Find where the given text appears and provide that cell's center as (x, y) coordinate. 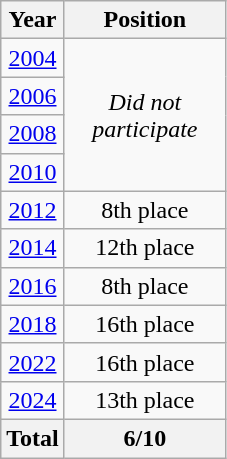
Did not participate (144, 115)
2018 (33, 324)
2024 (33, 400)
Position (144, 20)
2008 (33, 134)
Total (33, 438)
2010 (33, 172)
2022 (33, 362)
Year (33, 20)
2012 (33, 210)
2004 (33, 58)
2014 (33, 248)
13th place (144, 400)
6/10 (144, 438)
2006 (33, 96)
2016 (33, 286)
12th place (144, 248)
